Identify which cell holds the provided text, then report its (X, Y) central coordinate. 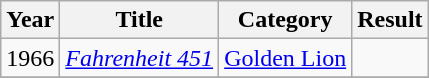
Fahrenheit 451 (140, 58)
1966 (30, 58)
Category (286, 20)
Golden Lion (286, 58)
Title (140, 20)
Result (390, 20)
Year (30, 20)
